Return [x, y] of the center of cell containing provided text 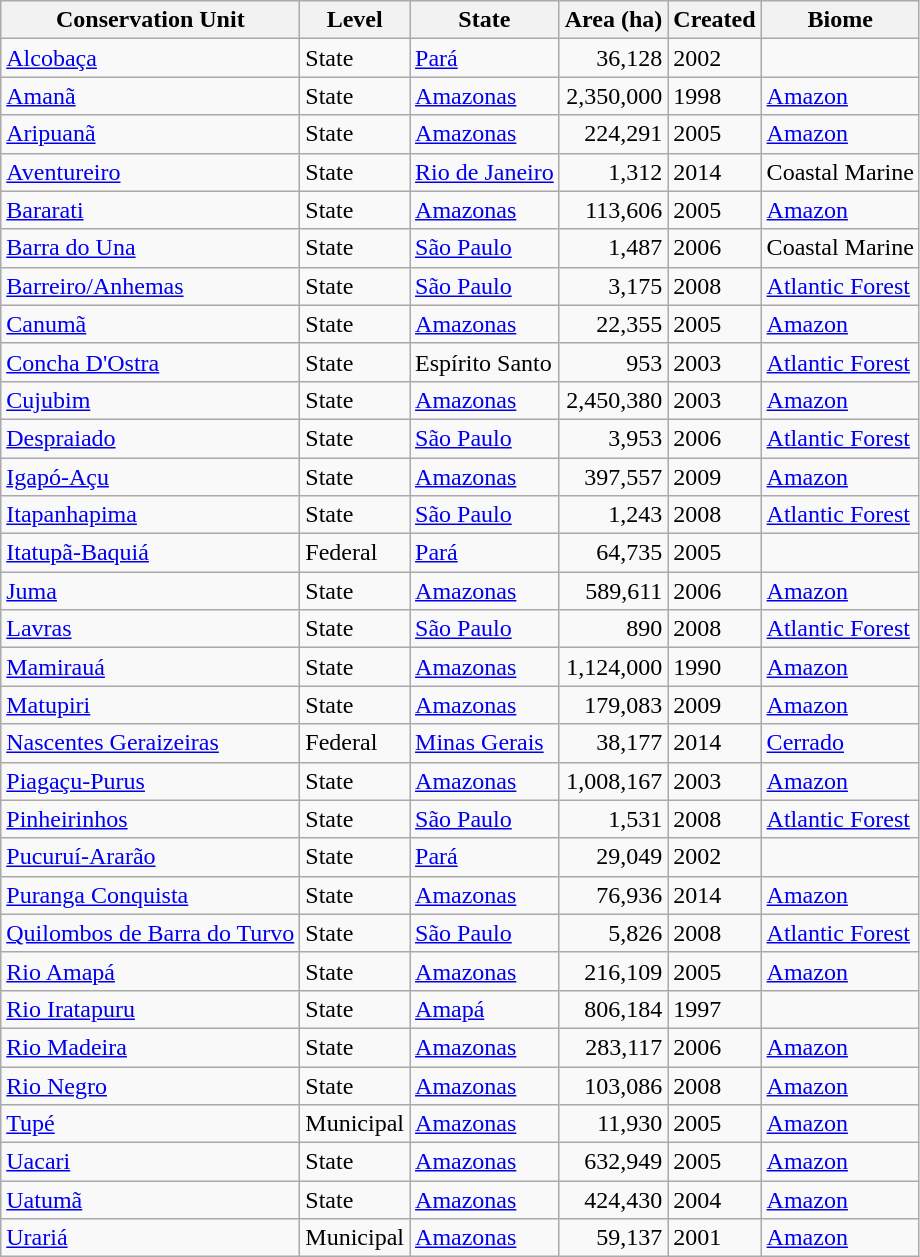
Aventureiro [150, 172]
36,128 [614, 58]
Created [714, 20]
Level [355, 20]
224,291 [614, 134]
Aripuanã [150, 134]
Amanã [150, 96]
Rio Amapá [150, 971]
3,175 [614, 286]
1,312 [614, 172]
424,430 [614, 1200]
76,936 [614, 895]
1,124,000 [614, 667]
Barreiro/Anhemas [150, 286]
1990 [714, 667]
59,137 [614, 1238]
Uatumã [150, 1200]
Rio Madeira [150, 1047]
2,450,380 [614, 400]
Area (ha) [614, 20]
806,184 [614, 1009]
Concha D'Ostra [150, 362]
Itatupã-Baquiá [150, 553]
Quilombos de Barra do Turvo [150, 933]
Biome [840, 20]
Puranga Conquista [150, 895]
22,355 [614, 324]
1997 [714, 1009]
Juma [150, 591]
Igapó-Açu [150, 477]
64,735 [614, 553]
11,930 [614, 1124]
3,953 [614, 438]
283,117 [614, 1047]
Cerrado [840, 743]
953 [614, 362]
Mamirauá [150, 667]
29,049 [614, 857]
1,531 [614, 819]
Pucuruí-Ararão [150, 857]
Espírito Santo [485, 362]
5,826 [614, 933]
113,606 [614, 210]
2004 [714, 1200]
Cujubim [150, 400]
179,083 [614, 705]
632,949 [614, 1162]
Lavras [150, 629]
Rio de Janeiro [485, 172]
Urariá [150, 1238]
1998 [714, 96]
2001 [714, 1238]
Tupé [150, 1124]
Despraiado [150, 438]
Rio Iratapuru [150, 1009]
2,350,000 [614, 96]
890 [614, 629]
216,109 [614, 971]
1,008,167 [614, 781]
Bararati [150, 210]
Alcobaça [150, 58]
Minas Gerais [485, 743]
Matupiri [150, 705]
Barra do Una [150, 248]
Piagaçu-Purus [150, 781]
Pinheirinhos [150, 819]
Uacari [150, 1162]
Amapá [485, 1009]
38,177 [614, 743]
Itapanhapima [150, 515]
1,487 [614, 248]
1,243 [614, 515]
Conservation Unit [150, 20]
Nascentes Geraizeiras [150, 743]
397,557 [614, 477]
Rio Negro [150, 1085]
589,611 [614, 591]
103,086 [614, 1085]
Canumã [150, 324]
